Capture the cell that displays the provided text and extract its [X, Y] central coordinate. 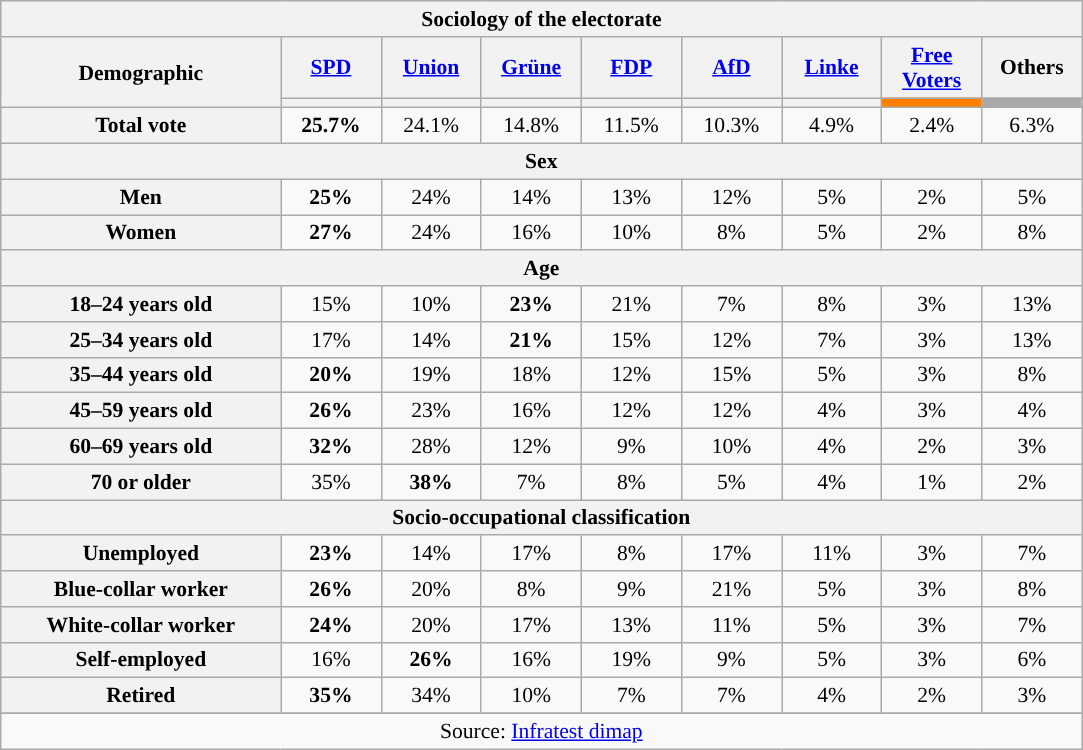
34% [431, 696]
Self-employed [141, 660]
70 or older [141, 482]
Retired [141, 696]
6.3% [1032, 126]
Blue-collar worker [141, 589]
25–34 years old [141, 340]
28% [431, 447]
Unemployed [141, 554]
10.3% [731, 126]
AfD [731, 68]
60–69 years old [141, 447]
27% [331, 233]
SPD [331, 68]
14.8% [531, 126]
Demographic [141, 72]
Total vote [141, 126]
45–59 years old [141, 411]
Union [431, 68]
Men [141, 197]
18% [531, 375]
Sex [542, 162]
24.1% [431, 126]
35–44 years old [141, 375]
Free Voters [932, 68]
6% [1032, 660]
1% [932, 482]
Age [542, 269]
Sociology of the electorate [542, 19]
11.5% [631, 126]
38% [431, 482]
25.7% [331, 126]
Grüne [531, 68]
White-collar worker [141, 625]
4.9% [832, 126]
FDP [631, 68]
25% [331, 197]
32% [331, 447]
Women [141, 233]
Source: Infratest dimap [542, 732]
2.4% [932, 126]
Linke [832, 68]
Others [1032, 68]
Socio-occupational classification [542, 518]
18–24 years old [141, 304]
